Output the (x, y) coordinate of the center of the cell containing the given text.  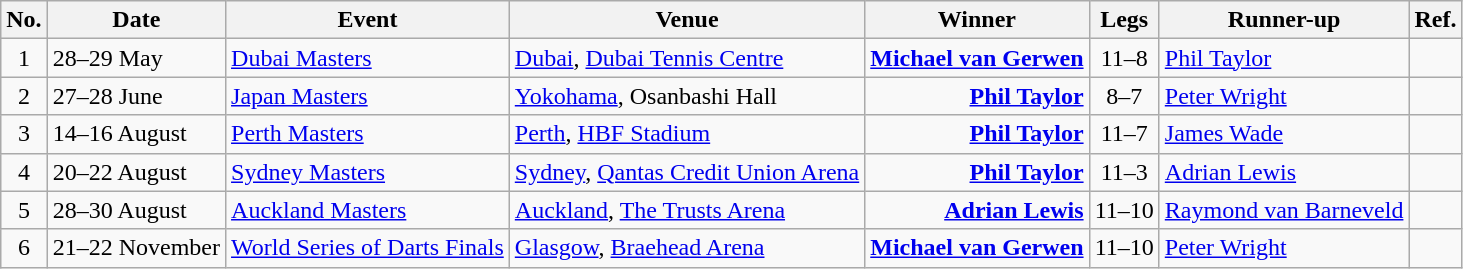
Auckland, The Trusts Arena (686, 210)
8–7 (1124, 96)
2 (24, 96)
World Series of Darts Finals (368, 248)
1 (24, 58)
Perth Masters (368, 134)
Sydney, Qantas Credit Union Arena (686, 172)
Event (368, 20)
Glasgow, Braehead Arena (686, 248)
Dubai, Dubai Tennis Centre (686, 58)
Ref. (1436, 20)
Runner-up (1284, 20)
3 (24, 134)
Date (136, 20)
28–29 May (136, 58)
6 (24, 248)
Perth, HBF Stadium (686, 134)
Venue (686, 20)
Winner (977, 20)
No. (24, 20)
11–3 (1124, 172)
28–30 August (136, 210)
11–7 (1124, 134)
Auckland Masters (368, 210)
Legs (1124, 20)
20–22 August (136, 172)
11–8 (1124, 58)
5 (24, 210)
21–22 November (136, 248)
14–16 August (136, 134)
Yokohama, Osanbashi Hall (686, 96)
Sydney Masters (368, 172)
4 (24, 172)
27–28 June (136, 96)
Japan Masters (368, 96)
Raymond van Barneveld (1284, 210)
James Wade (1284, 134)
Dubai Masters (368, 58)
